Return the (X, Y) coordinate for the center point of the cell that contains the specified text.  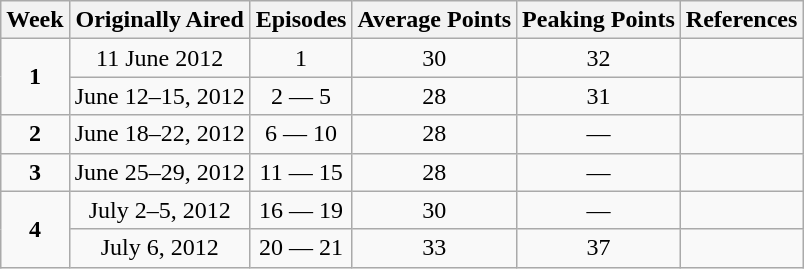
Originally Aired (160, 20)
References (742, 20)
20 — 21 (301, 248)
6 — 10 (301, 134)
Week (35, 20)
2 (35, 134)
June 18–22, 2012 (160, 134)
33 (434, 248)
16 — 19 (301, 210)
37 (599, 248)
June 12–15, 2012 (160, 96)
3 (35, 172)
31 (599, 96)
11 — 15 (301, 172)
32 (599, 58)
Peaking Points (599, 20)
11 June 2012 (160, 58)
July 6, 2012 (160, 248)
June 25–29, 2012 (160, 172)
2 — 5 (301, 96)
July 2–5, 2012 (160, 210)
4 (35, 229)
Average Points (434, 20)
Episodes (301, 20)
